Detect which cell encompasses the target text, then output its [X, Y] center coordinate. 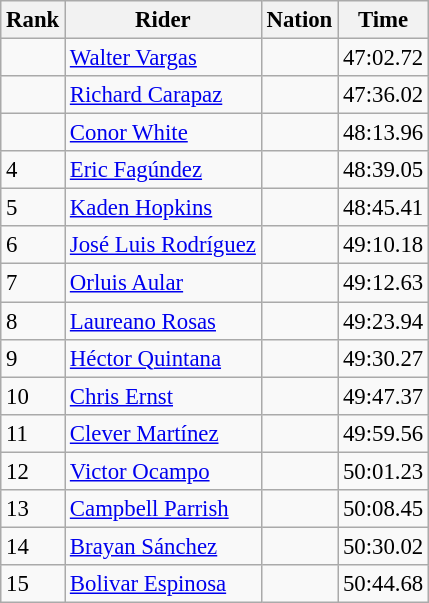
5 [33, 208]
4 [33, 170]
49:59.56 [384, 433]
Héctor Quintana [164, 358]
Walter Vargas [164, 58]
50:30.02 [384, 546]
50:08.45 [384, 509]
Nation [299, 20]
47:02.72 [384, 58]
9 [33, 358]
Rank [33, 20]
12 [33, 471]
6 [33, 245]
14 [33, 546]
Time [384, 20]
49:12.63 [384, 283]
15 [33, 584]
10 [33, 396]
48:45.41 [384, 208]
Victor Ocampo [164, 471]
Clever Martínez [164, 433]
49:30.27 [384, 358]
50:44.68 [384, 584]
José Luis Rodríguez [164, 245]
47:36.02 [384, 95]
11 [33, 433]
Conor White [164, 133]
8 [33, 321]
50:01.23 [384, 471]
Bolivar Espinosa [164, 584]
49:23.94 [384, 321]
7 [33, 283]
Brayan Sánchez [164, 546]
49:10.18 [384, 245]
Orluis Aular [164, 283]
Rider [164, 20]
48:13.96 [384, 133]
Kaden Hopkins [164, 208]
Chris Ernst [164, 396]
Laureano Rosas [164, 321]
Eric Fagúndez [164, 170]
49:47.37 [384, 396]
Campbell Parrish [164, 509]
13 [33, 509]
48:39.05 [384, 170]
Richard Carapaz [164, 95]
